From the cell containing the given text, extract its center point as (x, y) coordinate. 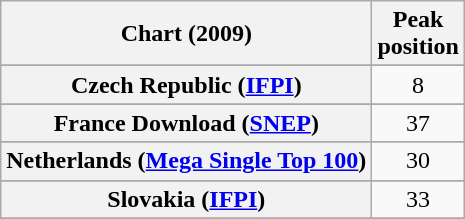
37 (418, 123)
Chart (2009) (186, 34)
Czech Republic (IFPI) (186, 85)
33 (418, 199)
30 (418, 161)
Netherlands (Mega Single Top 100) (186, 161)
Peakposition (418, 34)
8 (418, 85)
Slovakia (IFPI) (186, 199)
France Download (SNEP) (186, 123)
